Identify which cell holds the provided text, then report its (X, Y) central coordinate. 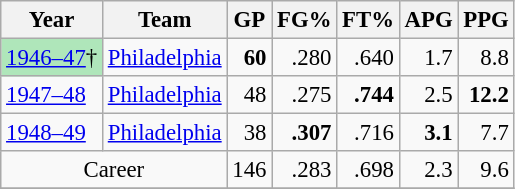
60 (250, 58)
GP (250, 20)
Team (164, 20)
146 (250, 170)
8.8 (486, 58)
.275 (304, 95)
1946–47† (52, 58)
7.7 (486, 133)
Career (114, 170)
.280 (304, 58)
12.2 (486, 95)
1.7 (428, 58)
.698 (368, 170)
2.3 (428, 170)
.640 (368, 58)
Year (52, 20)
.744 (368, 95)
1947–48 (52, 95)
PPG (486, 20)
FG% (304, 20)
9.6 (486, 170)
.716 (368, 133)
FT% (368, 20)
3.1 (428, 133)
1948–49 (52, 133)
38 (250, 133)
APG (428, 20)
.283 (304, 170)
48 (250, 95)
2.5 (428, 95)
.307 (304, 133)
